Output the [X, Y] coordinate of the center of the cell containing the given text.  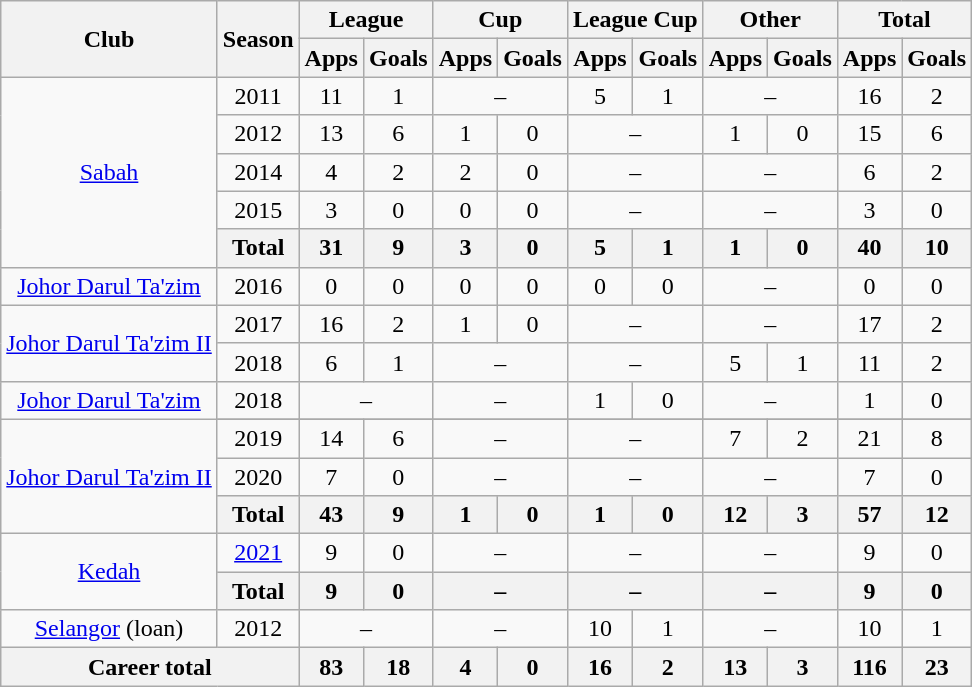
2014 [258, 172]
Season [258, 39]
Selangor (loan) [110, 629]
43 [331, 515]
Cup [500, 20]
Other [770, 20]
116 [869, 667]
Career total [150, 667]
57 [869, 515]
2011 [258, 96]
2015 [258, 210]
83 [331, 667]
21 [869, 438]
Club [110, 39]
2021 [258, 553]
31 [331, 248]
17 [869, 324]
Kedah [110, 572]
2017 [258, 324]
2020 [258, 477]
8 [937, 438]
League Cup [635, 20]
18 [398, 667]
14 [331, 438]
2016 [258, 286]
Sabah [110, 172]
15 [869, 134]
2019 [258, 438]
League [366, 20]
23 [937, 667]
40 [869, 248]
